From the cell containing the given text, extract its center point as [x, y] coordinate. 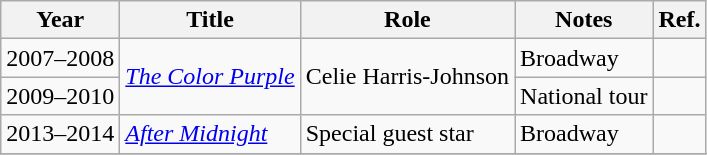
Year [60, 20]
National tour [584, 96]
Title [210, 20]
Special guest star [407, 134]
2013–2014 [60, 134]
After Midnight [210, 134]
Role [407, 20]
2007–2008 [60, 58]
Celie Harris-Johnson [407, 77]
The Color Purple [210, 77]
2009–2010 [60, 96]
Notes [584, 20]
Ref. [680, 20]
